Capture the cell that displays the provided text and extract its [X, Y] central coordinate. 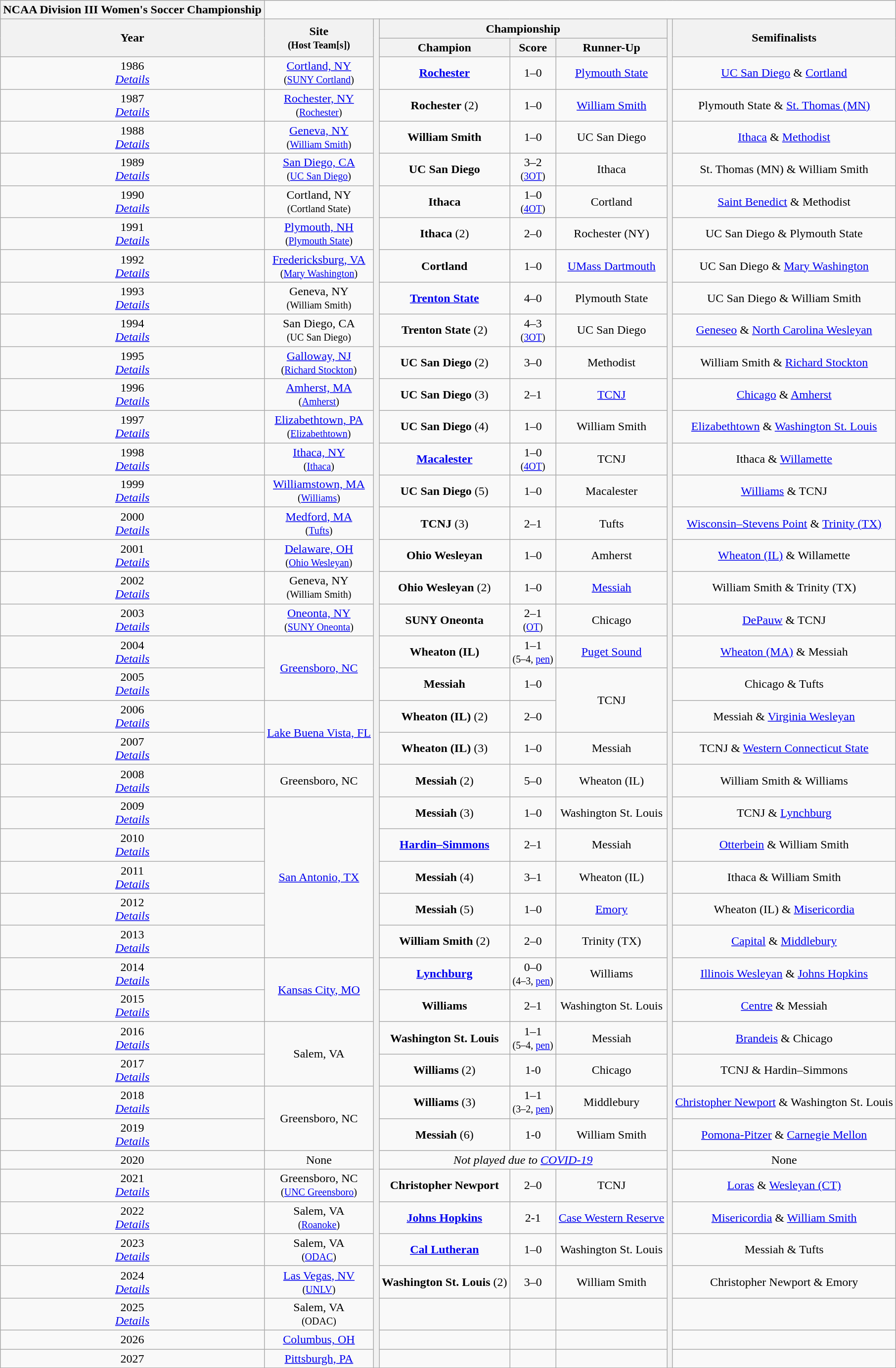
Plymouth State & St. Thomas (MN) [784, 105]
2027 [133, 1358]
Centre & Messiah [784, 1006]
2013Details [133, 941]
Tufts [611, 523]
Puget Sound [611, 652]
1998Details [133, 459]
Williamstown, MA(Williams) [318, 491]
2000Details [133, 523]
Elizabethtown & Washington St. Louis [784, 427]
1994Details [133, 330]
5–0 [533, 780]
3–2(3OT) [533, 169]
Semifinalists [784, 38]
Misericordia & William Smith [784, 1217]
2010Details [133, 844]
Ithaca, NY(Ithaca) [318, 459]
Las Vegas, NV(UNLV) [318, 1281]
DePauw & TCNJ [784, 620]
Otterbein & William Smith [784, 844]
Hardin–Simmons [445, 844]
Johns Hopkins [445, 1217]
Delaware, OH(Ohio Wesleyan) [318, 556]
SUNY Oneonta [445, 620]
1995Details [133, 362]
3–1 [533, 877]
Fredericksburg, VA(Mary Washington) [318, 266]
San Antonio, TX [318, 877]
UC San Diego & William Smith [784, 298]
Loras & Wesleyan (CT) [784, 1186]
2026 [133, 1339]
1992Details [133, 266]
1–1(3–2, pen) [533, 1103]
Illinois Wesleyan & Johns Hopkins [784, 974]
Elizabethtown, PA(Elizabethtown) [318, 427]
4–3(3OT) [533, 330]
Middlebury [611, 1103]
Lake Buena Vista, FL [318, 732]
Emory [611, 910]
Year [133, 38]
Messiah (2) [445, 780]
UC San Diego (3) [445, 395]
1986Details [133, 73]
UC San Diego & Cortland [784, 73]
Ithaca (2) [445, 233]
Rochester (2) [445, 105]
Trenton State (2) [445, 330]
Runner-Up [611, 47]
Washington St. Louis (2) [445, 1281]
Site(Host Team[s]) [318, 38]
2002Details [133, 587]
Messiah (3) [445, 813]
UC San Diego & Mary Washington [784, 266]
1997Details [133, 427]
2012Details [133, 910]
2-1 [533, 1217]
Rochester, NY(Rochester) [318, 105]
Ithaca & Willamette [784, 459]
Greensboro, NC(UNC Greensboro) [318, 1186]
2019Details [133, 1134]
William Smith & Williams [784, 780]
Christopher Newport [445, 1186]
Geneseo & North Carolina Wesleyan [784, 330]
TCNJ (3) [445, 523]
Amherst, MA(Amherst) [318, 395]
Case Western Reserve [611, 1217]
2023Details [133, 1250]
2011Details [133, 877]
2005Details [133, 684]
2018Details [133, 1103]
Ithaca & William Smith [784, 877]
1987Details [133, 105]
Cortland, NY(SUNY Cortland) [318, 73]
Saint Benedict & Methodist [784, 202]
Ithaca & Methodist [784, 137]
Williams (3) [445, 1103]
Cal Lutheran [445, 1250]
Messiah (5) [445, 910]
Chicago & Amherst [784, 395]
Not played due to COVID-19 [523, 1160]
Ohio Wesleyan [445, 556]
Messiah (4) [445, 877]
Ohio Wesleyan (2) [445, 587]
Wheaton (IL) & Willamette [784, 556]
Brandeis & Chicago [784, 1038]
Wisconsin–Stevens Point & Trinity (TX) [784, 523]
Rochester (NY) [611, 233]
4–0 [533, 298]
Williams & TCNJ [784, 491]
1989Details [133, 169]
Messiah (6) [445, 1134]
Messiah & Virginia Wesleyan [784, 716]
Galloway, NJ(Richard Stockton) [318, 362]
William Smith & Richard Stockton [784, 362]
Williams (2) [445, 1070]
2024Details [133, 1281]
Christopher Newport & Emory [784, 1281]
Capital & Middlebury [784, 941]
2007Details [133, 749]
UC San Diego & Plymouth State [784, 233]
2008Details [133, 780]
2006Details [133, 716]
TCNJ & Western Connecticut State [784, 749]
UC San Diego (4) [445, 427]
1991Details [133, 233]
Plymouth, NH(Plymouth State) [318, 233]
Cortland, NY(Cortland State) [318, 202]
TCNJ & Lynchburg [784, 813]
2–1(OT) [533, 620]
Wheaton (IL) (2) [445, 716]
2004Details [133, 652]
2020 [133, 1160]
Wheaton (MA) & Messiah [784, 652]
1999Details [133, 491]
Trinity (TX) [611, 941]
TCNJ & Hardin–Simmons [784, 1070]
NCAA Division III Women's Soccer Championship [133, 10]
William Smith (2) [445, 941]
Methodist [611, 362]
Kansas City, MO [318, 990]
2014Details [133, 974]
UC San Diego (5) [445, 491]
Chicago & Tufts [784, 684]
Trenton State [445, 298]
1993Details [133, 298]
Christopher Newport & Washington St. Louis [784, 1103]
2016Details [133, 1038]
Wheaton (IL) & Misericordia [784, 910]
Salem, VA [318, 1054]
2015Details [133, 1006]
2003Details [133, 620]
Medford, MA(Tufts) [318, 523]
2017Details [133, 1070]
Amherst [611, 556]
0–0(4–3, pen) [533, 974]
Lynchburg [445, 974]
Messiah & Tufts [784, 1250]
UMass Dartmouth [611, 266]
Champion [445, 47]
William Smith & Trinity (TX) [784, 587]
Rochester [445, 73]
1988Details [133, 137]
St. Thomas (MN) & William Smith [784, 169]
2022Details [133, 1217]
Score [533, 47]
UC San Diego (2) [445, 362]
Salem, VA(Roanoke) [318, 1217]
Pittsburgh, PA [318, 1358]
2025Details [133, 1314]
2021Details [133, 1186]
2009Details [133, 813]
Columbus, OH [318, 1339]
1996Details [133, 395]
Oneonta, NY(SUNY Oneonta) [318, 620]
Pomona-Pitzer & Carnegie Mellon [784, 1134]
Championship [523, 29]
2001Details [133, 556]
1990Details [133, 202]
Wheaton (IL) (3) [445, 749]
